For the text-containing cell, return its midpoint in (x, y) coordinate format. 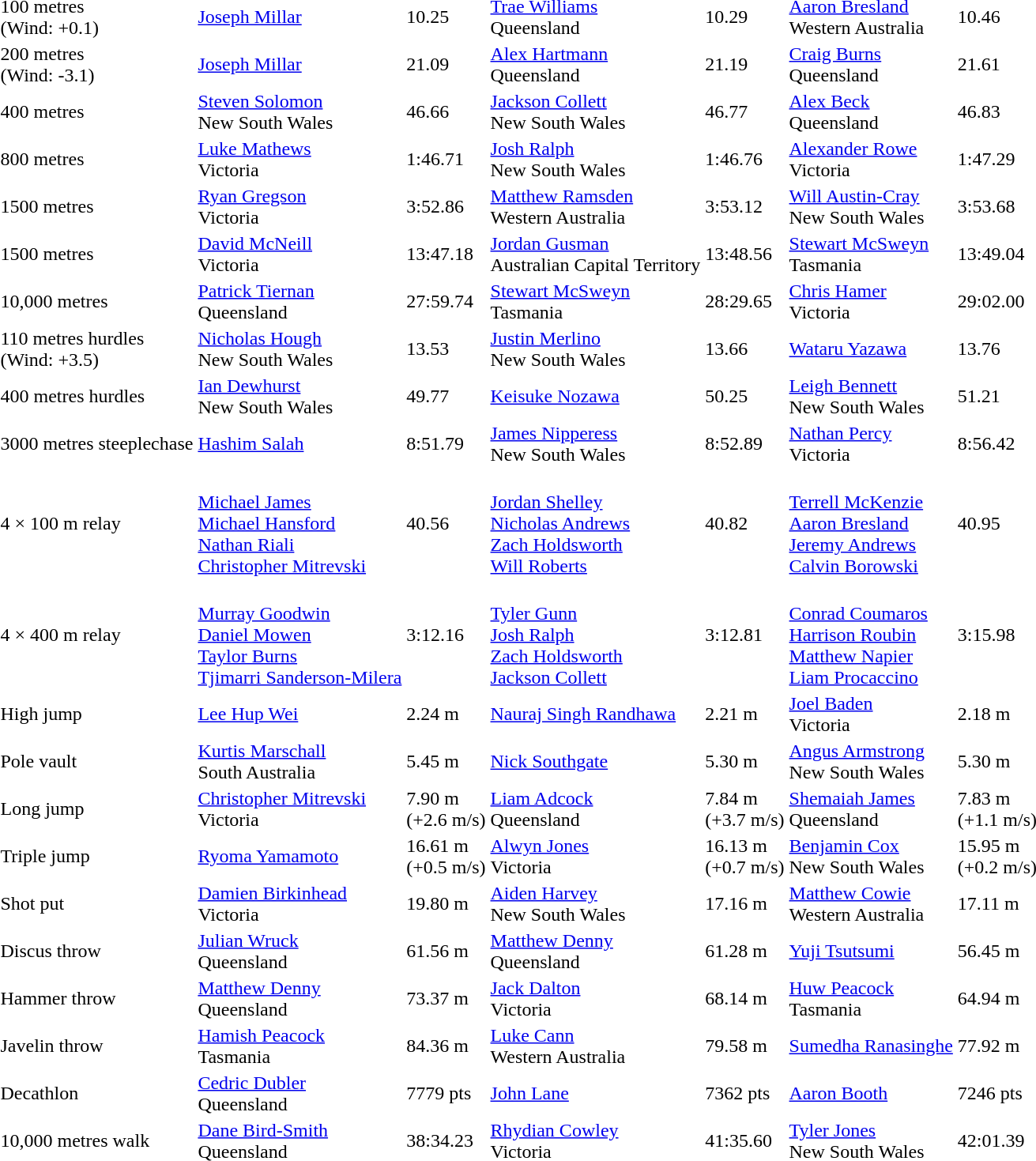
8:52.89 (744, 444)
Michael JamesMichael HansfordNathan RialiChristopher Mitrevski (300, 523)
61.28 m (744, 952)
Huw PeacockTasmania (871, 999)
Tyler GunnJosh RalphZach HoldsworthJackson Collett (596, 635)
Steven SolomonNew South Wales (300, 112)
Joseph Millar (300, 65)
Julian WruckQueensland (300, 952)
Terrell McKenzieAaron BreslandJeremy AndrewsCalvin Borowski (871, 523)
7779 pts (446, 1094)
5.45 m (446, 762)
Conrad CoumarosHarrison RoubinMatthew NapierLiam Procaccino (871, 635)
Keisuke Nozawa (596, 397)
Jordan GusmanAustralian Capital Territory (596, 254)
27:59.74 (446, 302)
Will Austin-CrayNew South Wales (871, 207)
40.82 (744, 523)
Ryoma Yamamoto (300, 857)
Wataru Yazawa (871, 349)
Nathan PercyVictoria (871, 444)
Joel BadenVictoria (871, 714)
Christopher MitrevskiVictoria (300, 809)
3:53.12 (744, 207)
7.90 m (+2.6 m/s) (446, 809)
David McNeillVictoria (300, 254)
Sumedha Ranasinghe (871, 1046)
Nauraj Singh Randhawa (596, 714)
68.14 m (744, 999)
19.80 m (446, 904)
1:46.71 (446, 160)
Patrick TiernanQueensland (300, 302)
James NipperessNew South Wales (596, 444)
7.84 m (+3.7 m/s) (744, 809)
Alwyn JonesVictoria (596, 857)
46.66 (446, 112)
Chris HamerVictoria (871, 302)
79.58 m (744, 1046)
Luke CannWestern Australia (596, 1046)
3:52.86 (446, 207)
Jack DaltonVictoria (596, 999)
13.53 (446, 349)
13:48.56 (744, 254)
Alex HartmannQueensland (596, 65)
Cedric DublerQueensland (300, 1094)
61.56 m (446, 952)
84.36 m (446, 1046)
50.25 (744, 397)
Aiden HarveyNew South Wales (596, 904)
Lee Hup Wei (300, 714)
Jordan ShelleyNicholas AndrewsZach HoldsworthWill Roberts (596, 523)
21.19 (744, 65)
Nicholas HoughNew South Wales (300, 349)
49.77 (446, 397)
13:47.18 (446, 254)
Hamish PeacockTasmania (300, 1046)
5.30 m (744, 762)
Josh RalphNew South Wales (596, 160)
Alexander RoweVictoria (871, 160)
Jackson CollettNew South Wales (596, 112)
Hashim Salah (300, 444)
Benjamin CoxNew South Wales (871, 857)
3:12.16 (446, 635)
Murray GoodwinDaniel MowenTaylor BurnsTjimarri Sanderson-Milera (300, 635)
28:29.65 (744, 302)
Leigh BennettNew South Wales (871, 397)
8:51.79 (446, 444)
16.13 m (+0.7 m/s) (744, 857)
7362 pts (744, 1094)
Matthew RamsdenWestern Australia (596, 207)
Shemaiah JamesQueensland (871, 809)
40.56 (446, 523)
Liam AdcockQueensland (596, 809)
Alex BeckQueensland (871, 112)
Kurtis MarschallSouth Australia (300, 762)
John Lane (596, 1094)
13.66 (744, 349)
Luke MathewsVictoria (300, 160)
2.21 m (744, 714)
Damien BirkinheadVictoria (300, 904)
16.61 m (+0.5 m/s) (446, 857)
Ian DewhurstNew South Wales (300, 397)
Nick Southgate (596, 762)
Craig BurnsQueensland (871, 65)
17.16 m (744, 904)
46.77 (744, 112)
Ryan GregsonVictoria (300, 207)
73.37 m (446, 999)
Matthew CowieWestern Australia (871, 904)
Yuji Tsutsumi (871, 952)
Justin MerlinoNew South Wales (596, 349)
2.24 m (446, 714)
21.09 (446, 65)
1:46.76 (744, 160)
3:12.81 (744, 635)
Angus ArmstrongNew South Wales (871, 762)
Aaron Booth (871, 1094)
